Provide the [x, y] coordinate of the cell's center where the given text is located.  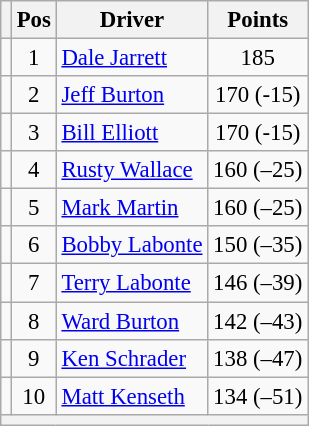
Pos [34, 20]
Dale Jarrett [132, 58]
185 [258, 58]
3 [34, 133]
Matt Kenseth [132, 396]
150 (–35) [258, 245]
Ward Burton [132, 321]
Jeff Burton [132, 95]
8 [34, 321]
5 [34, 208]
7 [34, 283]
6 [34, 245]
Rusty Wallace [132, 170]
4 [34, 170]
1 [34, 58]
138 (–47) [258, 358]
146 (–39) [258, 283]
Mark Martin [132, 208]
142 (–43) [258, 321]
Terry Labonte [132, 283]
Bobby Labonte [132, 245]
9 [34, 358]
Ken Schrader [132, 358]
2 [34, 95]
Driver [132, 20]
10 [34, 396]
Bill Elliott [132, 133]
134 (–51) [258, 396]
Points [258, 20]
